Detect which cell encompasses the target text, then output its [x, y] center coordinate. 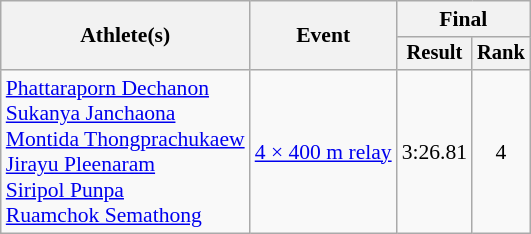
Final [464, 19]
4 × 400 m relay [324, 152]
4 [501, 152]
Rank [501, 54]
Phattaraporn DechanonSukanya JanchaonaMontida ThongprachukaewJirayu PleenaramSiripol PunpaRuamchok Semathong [126, 152]
Event [324, 36]
Result [434, 54]
Athlete(s) [126, 36]
3:26.81 [434, 152]
